Identify which cell holds the provided text, then report its (X, Y) central coordinate. 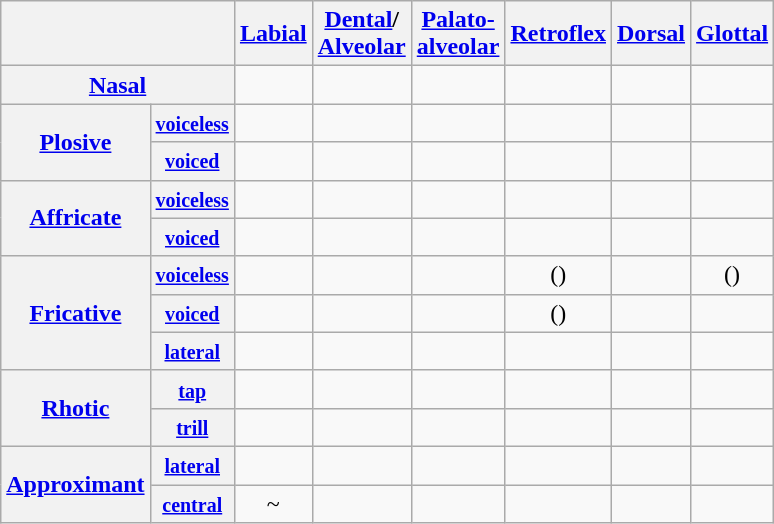
Labial (273, 34)
~ (273, 503)
Dorsal (652, 34)
Rhotic (76, 408)
central (192, 503)
Approximant (76, 484)
Plosive (76, 142)
Affricate (76, 218)
tap (192, 389)
Fricative (76, 313)
Glottal (732, 34)
Retroflex (558, 34)
trill (192, 427)
Dental/Alveolar (362, 34)
Palato-alveolar (458, 34)
Nasal (118, 85)
